Identify which cell holds the provided text, then report its (X, Y) central coordinate. 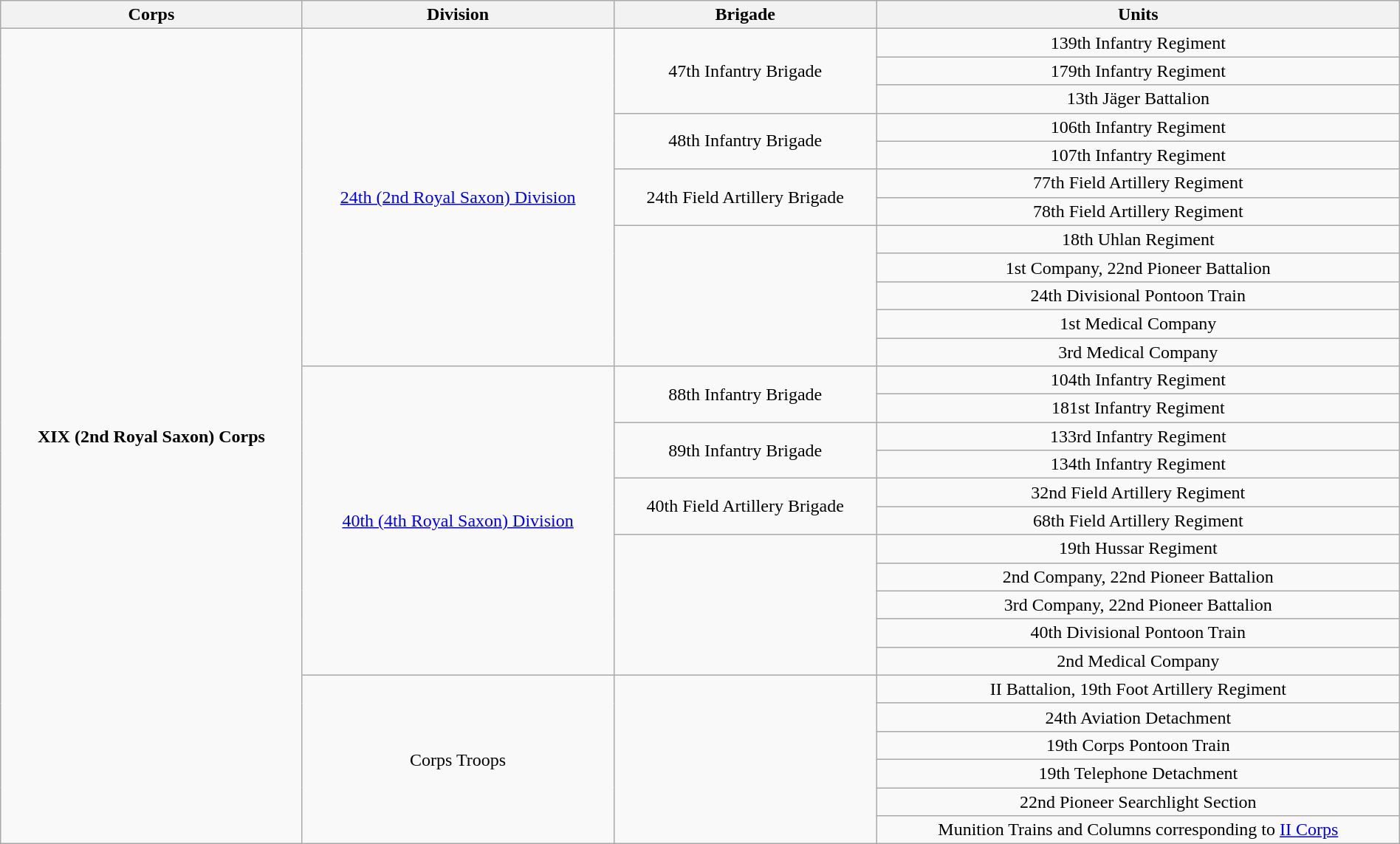
II Battalion, 19th Foot Artillery Regiment (1138, 689)
88th Infantry Brigade (745, 394)
40th (4th Royal Saxon) Division (458, 521)
19th Telephone Detachment (1138, 773)
181st Infantry Regiment (1138, 408)
Division (458, 15)
Units (1138, 15)
Brigade (745, 15)
Corps Troops (458, 759)
68th Field Artillery Regiment (1138, 521)
3rd Company, 22nd Pioneer Battalion (1138, 605)
40th Field Artillery Brigade (745, 507)
40th Divisional Pontoon Train (1138, 633)
1st Medical Company (1138, 323)
78th Field Artillery Regiment (1138, 211)
1st Company, 22nd Pioneer Battalion (1138, 267)
2nd Company, 22nd Pioneer Battalion (1138, 577)
18th Uhlan Regiment (1138, 239)
Munition Trains and Columns corresponding to II Corps (1138, 830)
3rd Medical Company (1138, 352)
2nd Medical Company (1138, 661)
19th Hussar Regiment (1138, 549)
22nd Pioneer Searchlight Section (1138, 801)
47th Infantry Brigade (745, 71)
Corps (151, 15)
139th Infantry Regiment (1138, 43)
104th Infantry Regiment (1138, 380)
89th Infantry Brigade (745, 450)
24th Aviation Detachment (1138, 717)
179th Infantry Regiment (1138, 71)
24th (2nd Royal Saxon) Division (458, 198)
19th Corps Pontoon Train (1138, 745)
32nd Field Artillery Regiment (1138, 493)
106th Infantry Regiment (1138, 127)
13th Jäger Battalion (1138, 99)
77th Field Artillery Regiment (1138, 183)
24th Field Artillery Brigade (745, 197)
134th Infantry Regiment (1138, 464)
48th Infantry Brigade (745, 141)
107th Infantry Regiment (1138, 155)
XIX (2nd Royal Saxon) Corps (151, 436)
24th Divisional Pontoon Train (1138, 295)
133rd Infantry Regiment (1138, 436)
